From the cell containing the given text, extract its center point as (X, Y) coordinate. 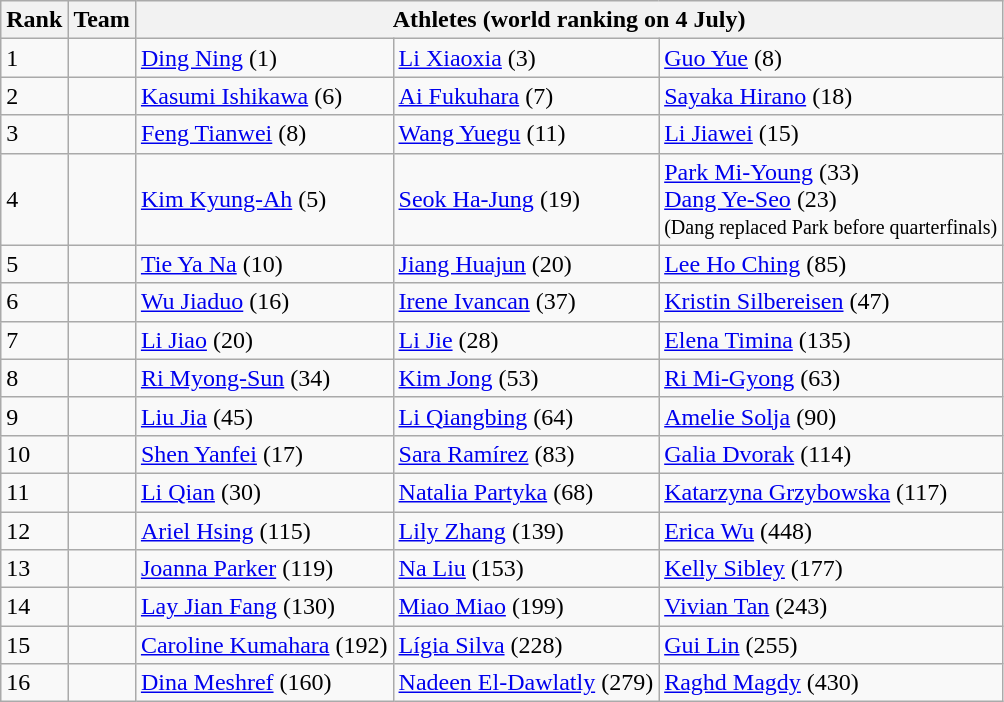
Li Jiawei (15) (831, 134)
1 (34, 58)
Lay Jian Fang (130) (264, 607)
Lee Ho Ching (85) (831, 264)
3 (34, 134)
6 (34, 302)
Guo Yue (8) (831, 58)
8 (34, 378)
Irene Ivancan (37) (526, 302)
Katarzyna Grzybowska (117) (831, 492)
Sayaka Hirano (18) (831, 96)
Team (102, 20)
Kim Jong (53) (526, 378)
Nadeen El-Dawlatly (279) (526, 683)
Sara Ramírez (83) (526, 454)
Dina Meshref (160) (264, 683)
Feng Tianwei (8) (264, 134)
Vivian Tan (243) (831, 607)
Galia Dvorak (114) (831, 454)
Ariel Hsing (115) (264, 531)
Kelly Sibley (177) (831, 569)
Wu Jiaduo (16) (264, 302)
15 (34, 645)
Gui Lin (255) (831, 645)
Kristin Silbereisen (47) (831, 302)
Shen Yanfei (17) (264, 454)
12 (34, 531)
13 (34, 569)
Jiang Huajun (20) (526, 264)
Seok Ha-Jung (19) (526, 199)
Caroline Kumahara (192) (264, 645)
Wang Yuegu (11) (526, 134)
Li Qian (30) (264, 492)
Ri Mi-Gyong (63) (831, 378)
Park Mi-Young (33)Dang Ye-Seo (23)(Dang replaced Park before quarterfinals) (831, 199)
Elena Timina (135) (831, 340)
Li Jie (28) (526, 340)
2 (34, 96)
Li Jiao (20) (264, 340)
Tie Ya Na (10) (264, 264)
Ri Myong-Sun (34) (264, 378)
Li Xiaoxia (3) (526, 58)
Kasumi Ishikawa (6) (264, 96)
Ai Fukuhara (7) (526, 96)
Rank (34, 20)
Miao Miao (199) (526, 607)
Raghd Magdy (430) (831, 683)
Lígia Silva (228) (526, 645)
14 (34, 607)
Amelie Solja (90) (831, 416)
4 (34, 199)
Lily Zhang (139) (526, 531)
Liu Jia (45) (264, 416)
5 (34, 264)
11 (34, 492)
16 (34, 683)
Natalia Partyka (68) (526, 492)
Erica Wu (448) (831, 531)
10 (34, 454)
Na Liu (153) (526, 569)
Athletes (world ranking on 4 July) (568, 20)
Li Qiangbing (64) (526, 416)
Kim Kyung-Ah (5) (264, 199)
7 (34, 340)
Joanna Parker (119) (264, 569)
9 (34, 416)
Ding Ning (1) (264, 58)
